Scan for the cell matching the given text and deliver its [x, y] coordinate at center. 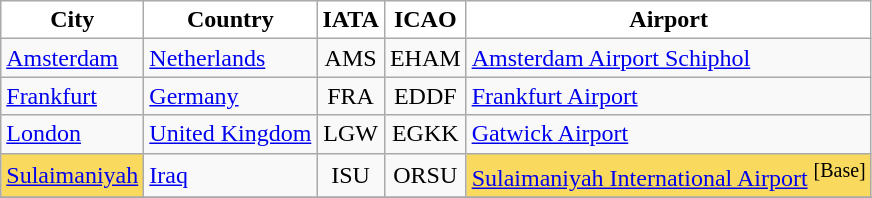
Sulaimaniyah International Airport [Base] [668, 176]
LGW [351, 134]
Sulaimaniyah [72, 176]
Gatwick Airport [668, 134]
United Kingdom [230, 134]
FRA [351, 96]
Frankfurt Airport [668, 96]
ICAO [425, 20]
ORSU [425, 176]
Country [230, 20]
Frankfurt [72, 96]
Germany [230, 96]
EGKK [425, 134]
Amsterdam Airport Schiphol [668, 58]
EDDF [425, 96]
IATA [351, 20]
Airport [668, 20]
Netherlands [230, 58]
City [72, 20]
ISU [351, 176]
Amsterdam [72, 58]
Iraq [230, 176]
AMS [351, 58]
EHAM [425, 58]
London [72, 134]
